Determine the [x, y] coordinate at the center of the cell enclosing the given text.  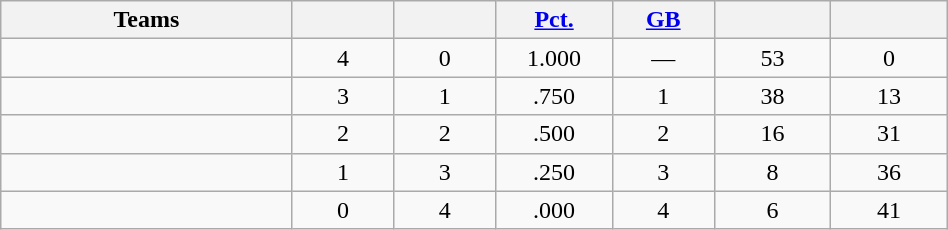
.750 [554, 96]
16 [772, 134]
Pct. [554, 20]
.250 [554, 172]
.000 [554, 210]
— [663, 58]
13 [890, 96]
8 [772, 172]
41 [890, 210]
36 [890, 172]
53 [772, 58]
6 [772, 210]
1.000 [554, 58]
38 [772, 96]
31 [890, 134]
GB [663, 20]
Teams [146, 20]
.500 [554, 134]
